Provide the (X, Y) coordinate of the cell's center where the given text is located.  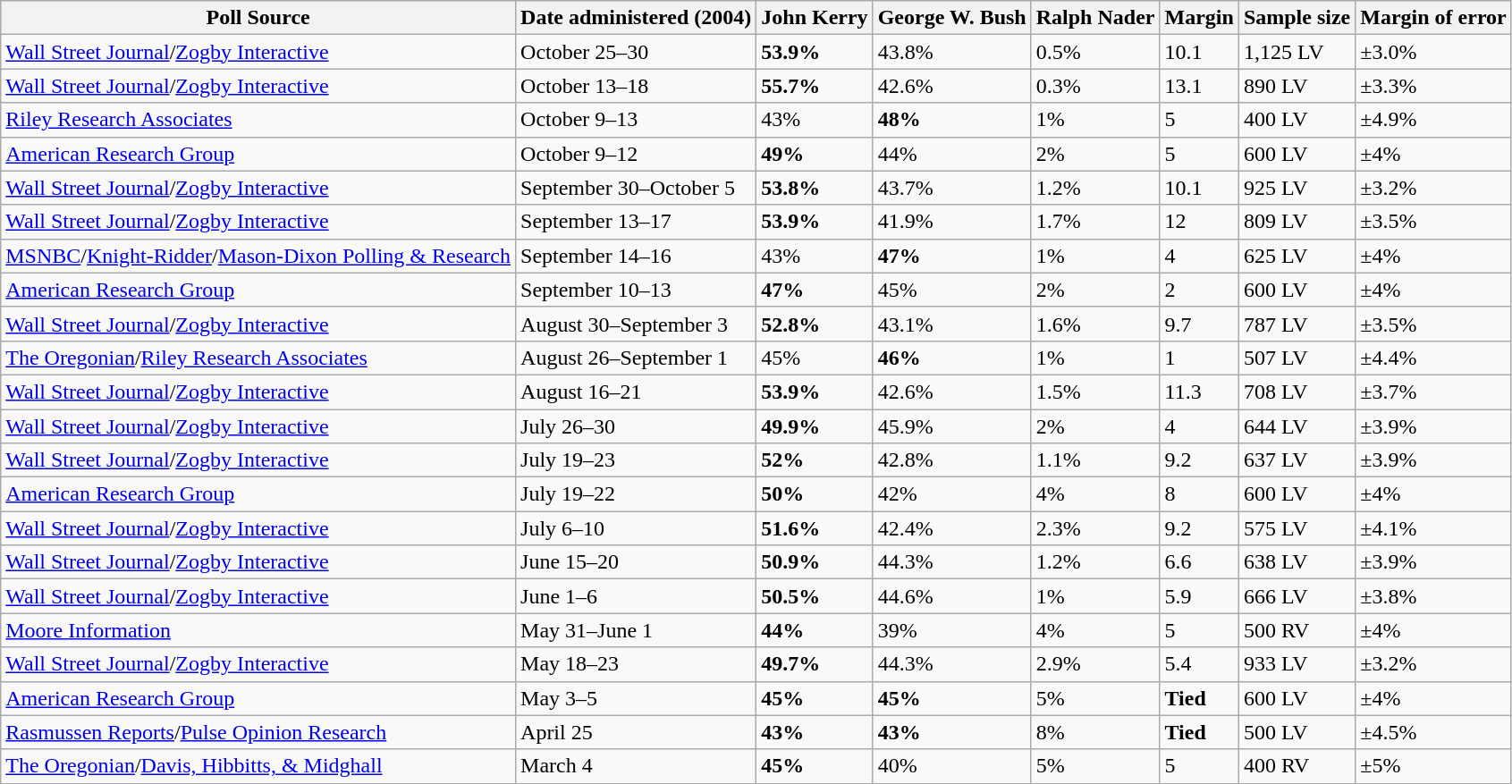
46% (951, 358)
Poll Source (258, 18)
49.9% (815, 426)
April 25 (637, 732)
51.6% (815, 528)
708 LV (1297, 392)
42.8% (951, 460)
12 (1199, 222)
1.1% (1095, 460)
890 LV (1297, 86)
2 (1199, 290)
July 19–23 (637, 460)
0.5% (1095, 52)
8 (1199, 494)
11.3 (1199, 392)
49% (815, 154)
42% (951, 494)
Moore Information (258, 630)
48% (951, 120)
June 15–20 (637, 562)
±3.7% (1434, 392)
933 LV (1297, 664)
July 6–10 (637, 528)
44.6% (951, 596)
July 19–22 (637, 494)
55.7% (815, 86)
500 LV (1297, 732)
43.1% (951, 324)
8% (1095, 732)
50% (815, 494)
June 1–6 (637, 596)
2.9% (1095, 664)
August 16–21 (637, 392)
42.4% (951, 528)
±4.1% (1434, 528)
±4.4% (1434, 358)
October 9–13 (637, 120)
George W. Bush (951, 18)
October 25–30 (637, 52)
John Kerry (815, 18)
925 LV (1297, 188)
Margin (1199, 18)
5.9 (1199, 596)
August 30–September 3 (637, 324)
±4.5% (1434, 732)
1.5% (1095, 392)
September 10–13 (637, 290)
50.5% (815, 596)
6.6 (1199, 562)
53.8% (815, 188)
1.7% (1095, 222)
400 RV (1297, 766)
±4.9% (1434, 120)
Sample size (1297, 18)
±3.8% (1434, 596)
0.3% (1095, 86)
5.4 (1199, 664)
41.9% (951, 222)
The Oregonian/Riley Research Associates (258, 358)
644 LV (1297, 426)
39% (951, 630)
52% (815, 460)
40% (951, 766)
500 RV (1297, 630)
±3.3% (1434, 86)
400 LV (1297, 120)
Ralph Nader (1095, 18)
52.8% (815, 324)
638 LV (1297, 562)
March 4 (637, 766)
Rasmussen Reports/Pulse Opinion Research (258, 732)
Riley Research Associates (258, 120)
October 9–12 (637, 154)
49.7% (815, 664)
809 LV (1297, 222)
50.9% (815, 562)
575 LV (1297, 528)
1 (1199, 358)
666 LV (1297, 596)
43.7% (951, 188)
July 26–30 (637, 426)
May 3–5 (637, 698)
1,125 LV (1297, 52)
787 LV (1297, 324)
MSNBC/Knight-Ridder/Mason-Dixon Polling & Research (258, 256)
637 LV (1297, 460)
43.8% (951, 52)
May 18–23 (637, 664)
Date administered (2004) (637, 18)
45.9% (951, 426)
9.7 (1199, 324)
±3.0% (1434, 52)
August 26–September 1 (637, 358)
Margin of error (1434, 18)
The Oregonian/Davis, Hibbitts, & Midghall (258, 766)
September 13–17 (637, 222)
13.1 (1199, 86)
1.6% (1095, 324)
625 LV (1297, 256)
September 30–October 5 (637, 188)
±5% (1434, 766)
507 LV (1297, 358)
October 13–18 (637, 86)
May 31–June 1 (637, 630)
September 14–16 (637, 256)
2.3% (1095, 528)
